Detect which cell encompasses the target text, then output its (x, y) center coordinate. 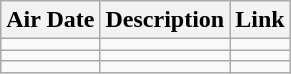
Description (165, 20)
Link (260, 20)
Air Date (50, 20)
